Capture the cell that displays the provided text and extract its (X, Y) central coordinate. 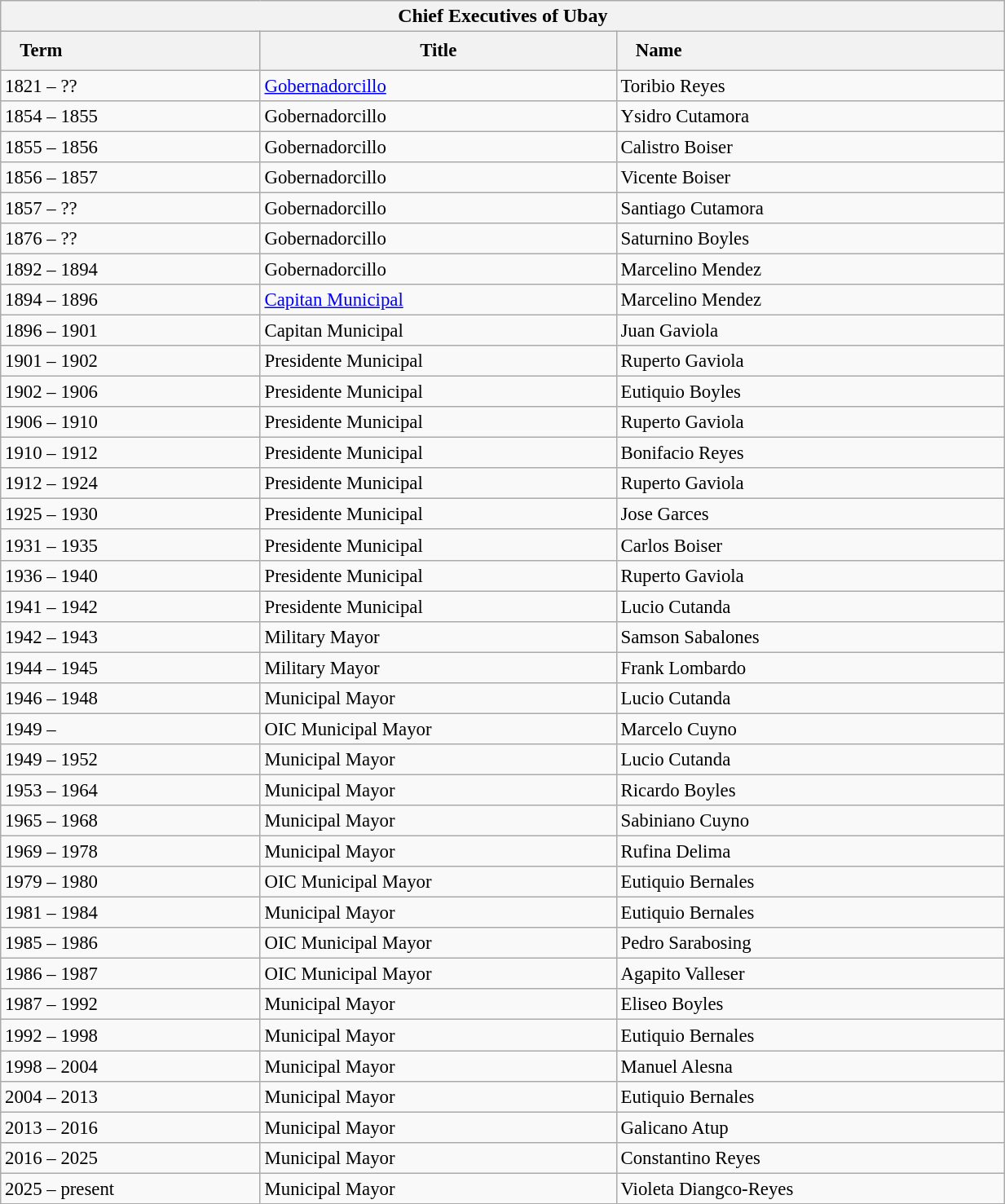
1902 – 1906 (130, 392)
Bonifacio Reyes (810, 453)
1986 – 1987 (130, 974)
1987 – 1992 (130, 1005)
2004 – 2013 (130, 1096)
1944 – 1945 (130, 668)
Samson Sabalones (810, 637)
Title (439, 51)
1965 – 1968 (130, 821)
1998 – 2004 (130, 1066)
1931 – 1935 (130, 545)
1910 – 1912 (130, 453)
1953 – 1964 (130, 790)
1896 – 1901 (130, 330)
1979 – 1980 (130, 882)
Rufina Delima (810, 852)
Manuel Alesna (810, 1066)
Ysidro Cutamora (810, 116)
1901 – 1902 (130, 361)
1949 – (130, 729)
Violeta Diangco-Reyes (810, 1189)
Ricardo Boyles (810, 790)
Name (810, 51)
1906 – 1910 (130, 422)
2025 – present (130, 1189)
Saturnino Boyles (810, 239)
Calistro Boiser (810, 147)
1942 – 1943 (130, 637)
Chief Executives of Ubay (503, 16)
1949 – 1952 (130, 760)
Eutiquio Boyles (810, 392)
1925 – 1930 (130, 514)
Marcelo Cuyno (810, 729)
Juan Gaviola (810, 330)
Constantino Reyes (810, 1158)
1876 – ?? (130, 239)
2013 – 2016 (130, 1127)
1821 – ?? (130, 86)
1857 – ?? (130, 208)
1912 – 1924 (130, 483)
1992 – 1998 (130, 1035)
Carlos Boiser (810, 545)
Galicano Atup (810, 1127)
Vicente Boiser (810, 178)
Agapito Valleser (810, 974)
Toribio Reyes (810, 86)
1946 – 1948 (130, 699)
1854 – 1855 (130, 116)
1894 – 1896 (130, 300)
Sabiniano Cuyno (810, 821)
Jose Garces (810, 514)
2016 – 2025 (130, 1158)
1936 – 1940 (130, 576)
1981 – 1984 (130, 913)
1855 – 1856 (130, 147)
Term (130, 51)
1969 – 1978 (130, 852)
1856 – 1857 (130, 178)
1985 – 1986 (130, 943)
Santiago Cutamora (810, 208)
1941 – 1942 (130, 606)
Eliseo Boyles (810, 1005)
Pedro Sarabosing (810, 943)
1892 – 1894 (130, 269)
Frank Lombardo (810, 668)
